Provide the [x, y] coordinate of the cell's center where the given text is located.  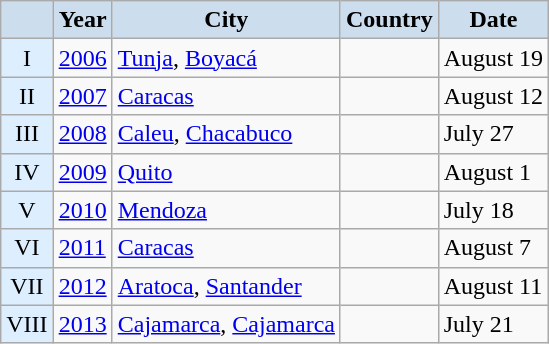
Country [389, 20]
August 7 [493, 248]
Quito [226, 172]
VIII [27, 324]
IV [27, 172]
2007 [82, 96]
VI [27, 248]
2011 [82, 248]
July 18 [493, 210]
August 11 [493, 286]
Cajamarca, Cajamarca [226, 324]
2013 [82, 324]
Tunja, Boyacá [226, 58]
July 21 [493, 324]
Date [493, 20]
2010 [82, 210]
Year [82, 20]
July 27 [493, 134]
2008 [82, 134]
Caleu, Chacabuco [226, 134]
August 12 [493, 96]
Mendoza [226, 210]
August 19 [493, 58]
I [27, 58]
2006 [82, 58]
III [27, 134]
2009 [82, 172]
II [27, 96]
August 1 [493, 172]
City [226, 20]
2012 [82, 286]
V [27, 210]
Aratoca, Santander [226, 286]
VII [27, 286]
